Return (x, y) of the center of cell containing provided text 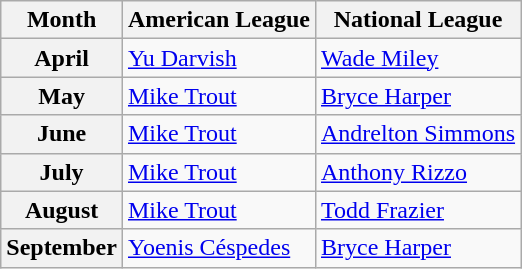
August (62, 210)
July (62, 172)
September (62, 248)
Andrelton Simmons (418, 134)
June (62, 134)
Anthony Rizzo (418, 172)
Month (62, 20)
Yu Darvish (218, 58)
Wade Miley (418, 58)
American League (218, 20)
National League (418, 20)
May (62, 96)
April (62, 58)
Todd Frazier (418, 210)
Yoenis Céspedes (218, 248)
